Identify which cell holds the provided text, then report its [X, Y] central coordinate. 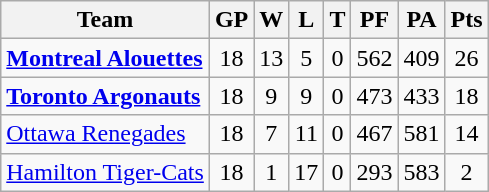
26 [466, 58]
2 [466, 172]
Montreal Alouettes [106, 58]
PA [422, 20]
Pts [466, 20]
Hamilton Tiger-Cats [106, 172]
17 [306, 172]
Ottawa Renegades [106, 134]
473 [374, 96]
433 [422, 96]
GP [231, 20]
5 [306, 58]
1 [272, 172]
581 [422, 134]
PF [374, 20]
T [338, 20]
562 [374, 58]
14 [466, 134]
409 [422, 58]
L [306, 20]
Toronto Argonauts [106, 96]
583 [422, 172]
293 [374, 172]
13 [272, 58]
467 [374, 134]
W [272, 20]
11 [306, 134]
Team [106, 20]
7 [272, 134]
